Scan for the cell matching the given text and deliver its (x, y) coordinate at center. 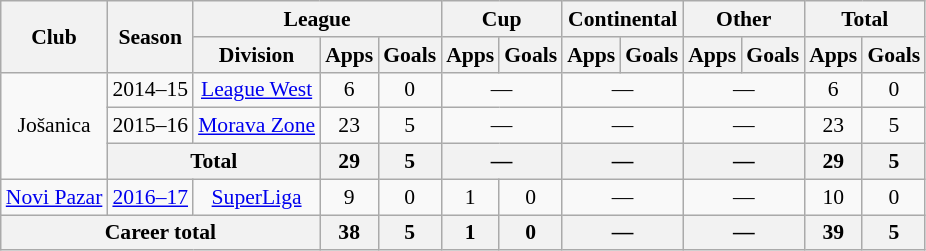
Career total (160, 233)
Other (744, 19)
2015–16 (150, 126)
Division (256, 55)
Novi Pazar (54, 197)
Morava Zone (256, 126)
Cup (502, 19)
38 (349, 233)
2014–15 (150, 90)
Season (150, 36)
Continental (622, 19)
39 (833, 233)
Club (54, 36)
10 (833, 197)
League West (256, 90)
SuperLiga (256, 197)
9 (349, 197)
2016–17 (150, 197)
Jošanica (54, 126)
League (317, 19)
